Scan for the cell matching the given text and deliver its [x, y] coordinate at center. 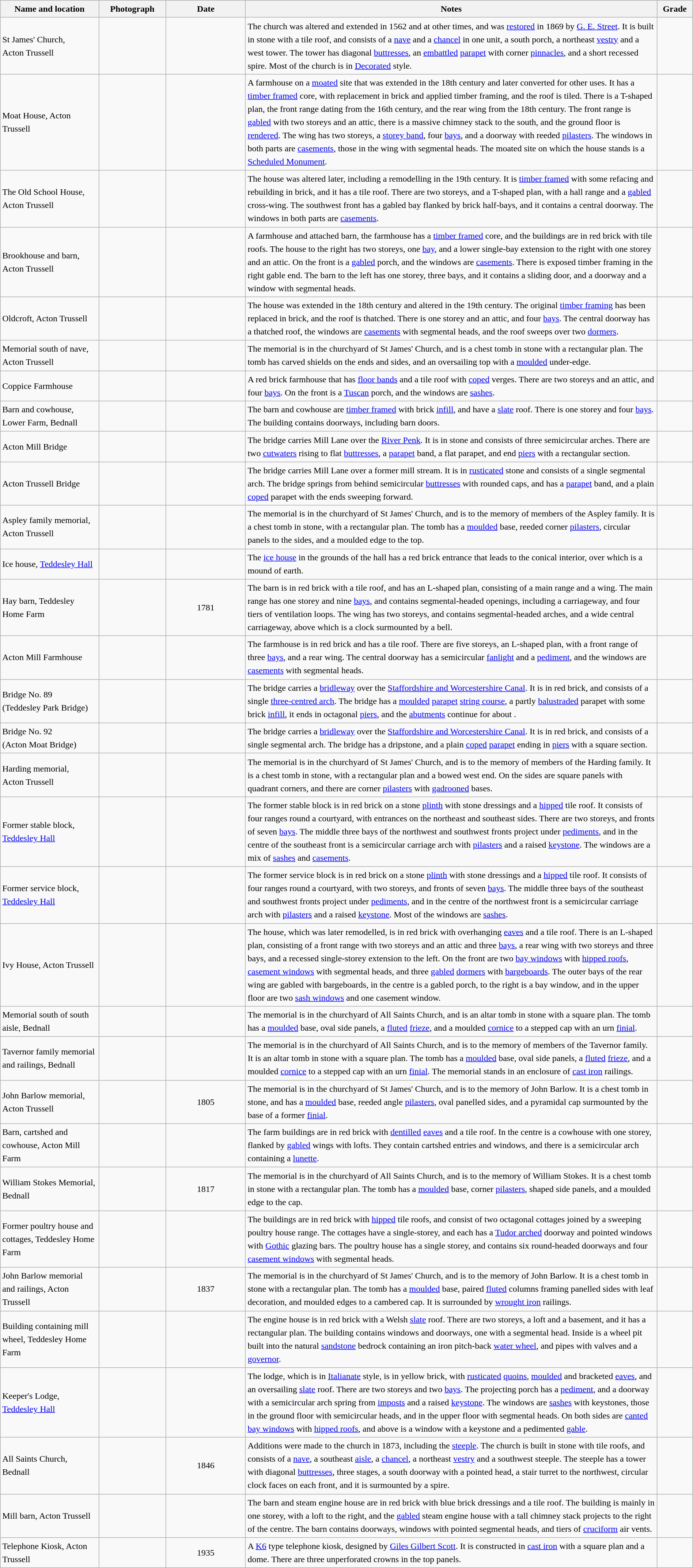
Notes [451, 9]
Acton Trussell Bridge [50, 483]
Mill barn, Acton Trussell [50, 1516]
The Old School House,Acton Trussell [50, 199]
1805 [206, 1102]
Former poultry house and cottages, Teddesley Home Farm [50, 1239]
Former service block, Teddesley Hall [50, 895]
1935 [206, 1553]
1837 [206, 1289]
Coppice Farmhouse [50, 386]
1781 [206, 607]
Memorial south of south aisle, Bednall [50, 1021]
Telephone Kiosk, Acton Trussell [50, 1553]
Former stable block,Teddesley Hall [50, 832]
Ivy House, Acton Trussell [50, 965]
Moat House, Acton Trussell [50, 122]
Name and location [50, 9]
Photograph [132, 9]
The ice house in the grounds of the hall has a red brick entrance that leads to the conical interior, over which is a mound of earth. [451, 564]
John Barlow memorial,Acton Trussell [50, 1102]
Building containing mill wheel, Teddesley Home Farm [50, 1339]
1817 [206, 1189]
Bridge No. 89(Teddesley Park Bridge) [50, 701]
John Barlow memorial and railings, Acton Trussell [50, 1289]
Tavernor family memorial and railings, Bednall [50, 1058]
1846 [206, 1466]
Hay barn, Teddesley Home Farm [50, 607]
Date [206, 9]
All Saints Church, Bednall [50, 1466]
Keeper's Lodge, Teddesley Hall [50, 1403]
Grade [675, 9]
Ice house, Teddesley Hall [50, 564]
Harding memorial,Acton Trussell [50, 775]
Barn, cartshed and cowhouse, Acton Mill Farm [50, 1145]
Acton Mill Farmhouse [50, 658]
Acton Mill Bridge [50, 447]
Memorial south of nave,Acton Trussell [50, 355]
Bridge No. 92(Acton Moat Bridge) [50, 738]
St James' Church,Acton Trussell [50, 46]
Barn and cowhouse, Lower Farm, Bednall [50, 416]
Aspley family memorial,Acton Trussell [50, 527]
William Stokes Memorial, Bednall [50, 1189]
Brookhouse and barn,Acton Trussell [50, 262]
Oldcroft, Acton Trussell [50, 319]
